Pinpoint the cell where the given text exists, returning its [x, y] midpoint coordinate. 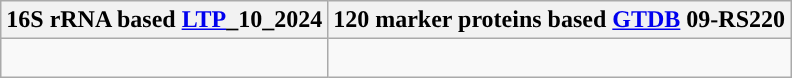
120 marker proteins based GTDB 09-RS220 [560, 20]
16S rRNA based LTP_10_2024 [164, 20]
